Extract the [x, y] coordinate from the center of the cell holding the provided text.  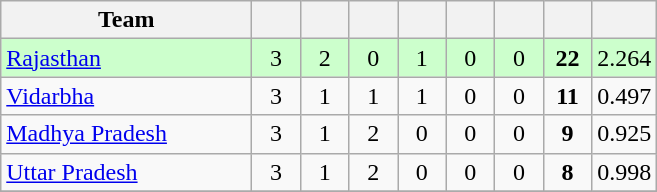
8 [568, 172]
22 [568, 58]
Rajasthan [126, 58]
Team [126, 20]
Vidarbha [126, 96]
11 [568, 96]
0.925 [624, 134]
Madhya Pradesh [126, 134]
9 [568, 134]
2.264 [624, 58]
0.998 [624, 172]
0.497 [624, 96]
Uttar Pradesh [126, 172]
